Pinpoint the cell where the given text exists, returning its [x, y] midpoint coordinate. 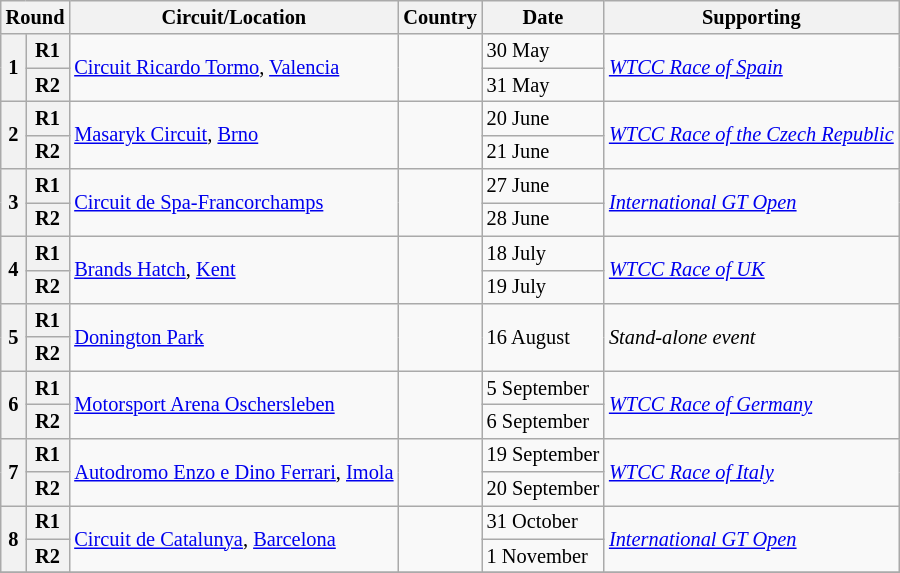
19 July [543, 287]
Date [543, 17]
30 May [543, 51]
WTCC Race of Germany [752, 404]
Brands Hatch, Kent [234, 270]
Circuit de Spa-Francorchamps [234, 202]
Motorsport Arena Oschersleben [234, 404]
27 June [543, 186]
31 October [543, 522]
5 September [543, 388]
Donington Park [234, 336]
5 [14, 336]
WTCC Race of Italy [752, 472]
6 September [543, 421]
4 [14, 270]
19 September [543, 455]
21 June [543, 152]
8 [14, 538]
20 June [543, 118]
1 [14, 68]
3 [14, 202]
31 May [543, 85]
1 November [543, 556]
Circuit de Catalunya, Barcelona [234, 538]
18 July [543, 253]
Supporting [752, 17]
6 [14, 404]
WTCC Race of the Czech Republic [752, 134]
Country [440, 17]
28 June [543, 219]
16 August [543, 336]
20 September [543, 489]
WTCC Race of UK [752, 270]
Masaryk Circuit, Brno [234, 134]
7 [14, 472]
Circuit Ricardo Tormo, Valencia [234, 68]
WTCC Race of Spain [752, 68]
Autodromo Enzo e Dino Ferrari, Imola [234, 472]
Circuit/Location [234, 17]
2 [14, 134]
Round [36, 17]
Stand-alone event [752, 336]
